Search for the cell housing the specified text and yield its [X, Y] center coordinate. 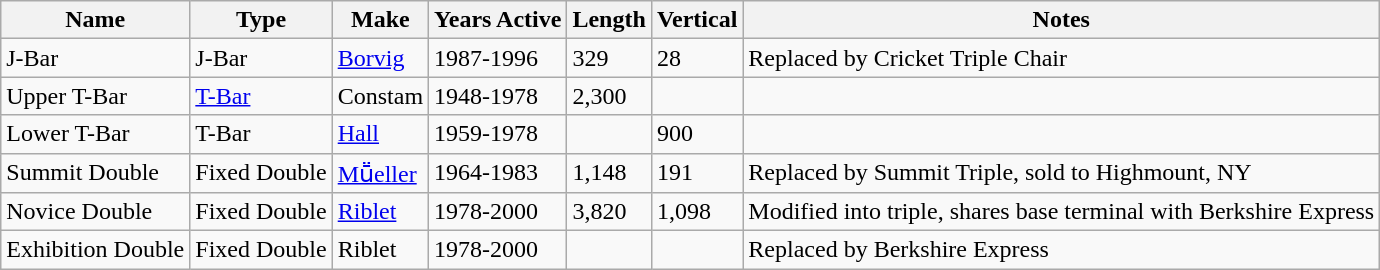
Mṻeller [380, 173]
28 [696, 58]
Replaced by Berkshire Express [1062, 250]
3,820 [609, 212]
Notes [1062, 20]
Summit Double [96, 173]
Modified into triple, shares base terminal with Berkshire Express [1062, 212]
Hall [380, 134]
Years Active [498, 20]
1,098 [696, 212]
Borvig [380, 58]
Constam [380, 96]
Upper T-Bar [96, 96]
Vertical [696, 20]
1964-1983 [498, 173]
Length [609, 20]
900 [696, 134]
1,148 [609, 173]
Type [261, 20]
Novice Double [96, 212]
191 [696, 173]
Make [380, 20]
1948-1978 [498, 96]
Replaced by Summit Triple, sold to Highmount, NY [1062, 173]
Lower T-Bar [96, 134]
Name [96, 20]
1987-1996 [498, 58]
329 [609, 58]
Replaced by Cricket Triple Chair [1062, 58]
2,300 [609, 96]
1959-1978 [498, 134]
Exhibition Double [96, 250]
